Return the (x, y) coordinate for the center point of the cell that contains the specified text.  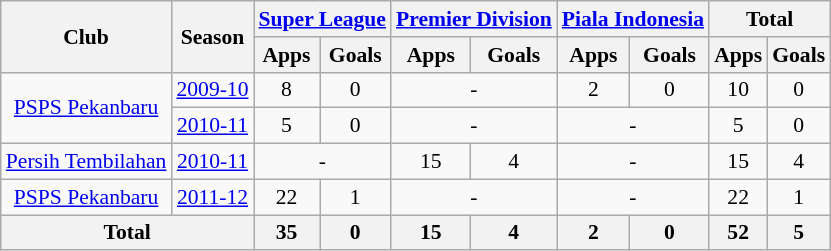
2009-10 (212, 90)
Season (212, 36)
Piala Indonesia (633, 19)
10 (738, 90)
Super League (322, 19)
Premier Division (474, 19)
8 (287, 90)
35 (287, 233)
Persih Tembilahan (86, 162)
52 (738, 233)
Club (86, 36)
2011-12 (212, 197)
